Scan for the cell matching the given text and deliver its [X, Y] coordinate at center. 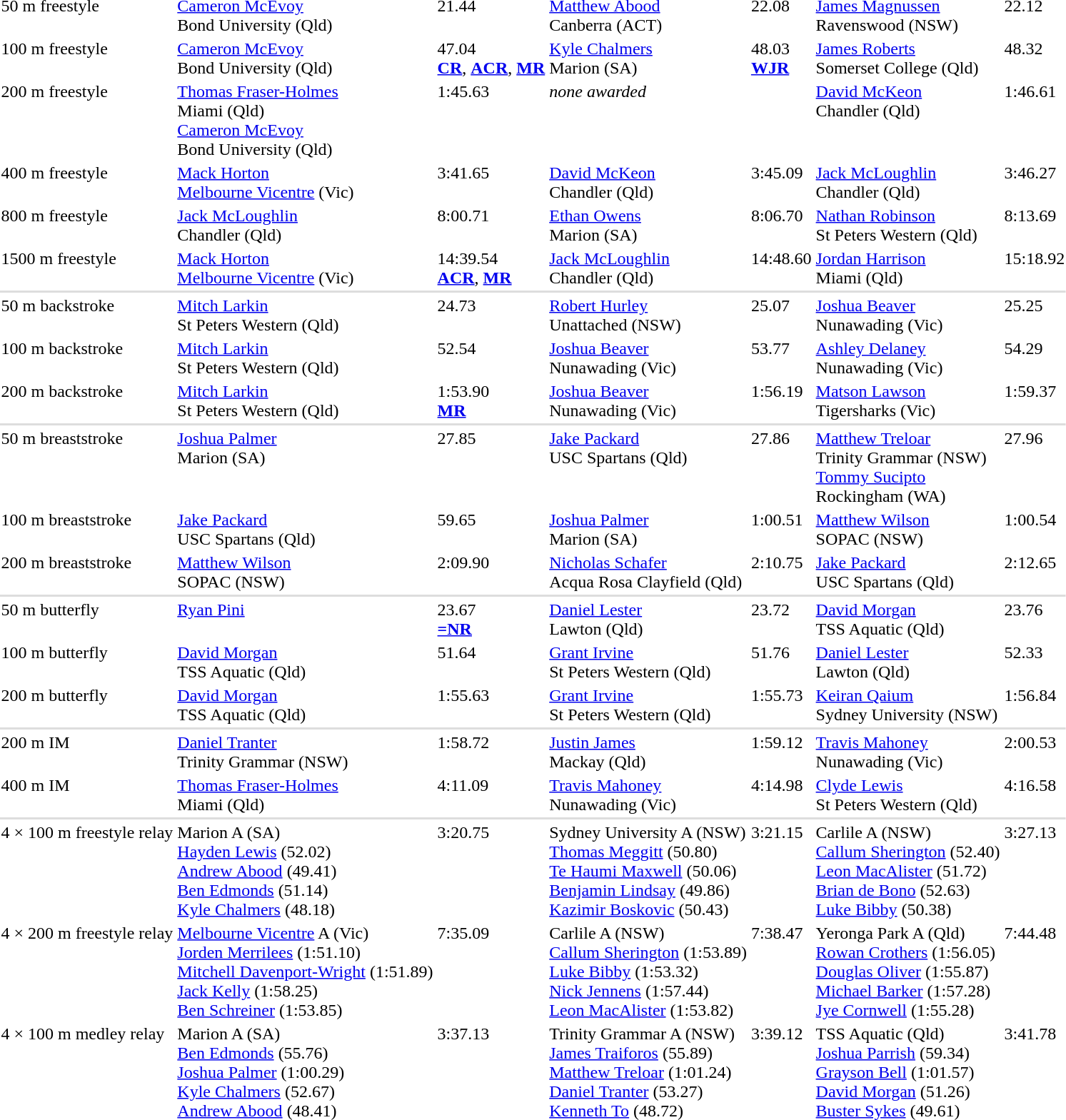
4:11.09 [491, 795]
27.96 [1035, 467]
4 × 100 m freestyle relay [87, 871]
14:39.54ACR, MR [491, 268]
Yeronga Park A (Qld)Rowan Crothers (1:56.05)Douglas Oliver (1:55.87)Michael Barker (1:57.28)Jye Cornwell (1:55.28) [908, 972]
Justin JamesMackay (Qld) [648, 752]
25.07 [781, 316]
27.85 [491, 467]
23.72 [781, 620]
1:58.72 [491, 752]
7:38.47 [781, 972]
48.32 [1035, 59]
Robert HurleyUnattached (NSW) [648, 316]
Thomas Fraser-HolmesMiami (Qld)Cameron McEvoyBond University (Qld) [306, 120]
200 m IM [87, 752]
100 m breaststroke [87, 530]
3:20.75 [491, 871]
2:10.75 [781, 572]
27.86 [781, 467]
3:27.13 [1035, 871]
48.03WJR [781, 59]
54.29 [1035, 358]
Nicholas SchaferAcqua Rosa Clayfield (Qld) [648, 572]
1:46.61 [1035, 120]
1:53.90MR [491, 401]
8:13.69 [1035, 226]
50 m breaststroke [87, 467]
8:00.71 [491, 226]
3:46.27 [1035, 183]
Cameron McEvoyBond University (Qld) [306, 59]
Carlile A (NSW)Callum Sherington (52.40)Leon MacAlister (51.72)Brian de Bono (52.63)Luke Bibby (50.38) [908, 871]
4 × 200 m freestyle relay [87, 972]
7:35.09 [491, 972]
200 m breaststroke [87, 572]
3:21.15 [781, 871]
Jordan HarrisonMiami (Qld) [908, 268]
400 m freestyle [87, 183]
1:59.37 [1035, 401]
James RobertsSomerset College (Qld) [908, 59]
Keiran QaiumSydney University (NSW) [908, 705]
100 m butterfly [87, 662]
Clyde LewisSt Peters Western (Qld) [908, 795]
none awarded [680, 120]
4:14.98 [781, 795]
52.54 [491, 358]
53.77 [781, 358]
47.04CR, ACR, MR [491, 59]
Melbourne Vicentre A (Vic)Jorden Merrilees (1:51.10)Mitchell Davenport-Wright (1:51.89)Jack Kelly (1:58.25)Ben Schreiner (1:53.85) [306, 972]
50 m butterfly [87, 620]
51.64 [491, 662]
8:06.70 [781, 226]
2:12.65 [1035, 572]
Carlile A (NSW)Callum Sherington (1:53.89)Luke Bibby (1:53.32)Nick Jennens (1:57.44)Leon MacAlister (1:53.82) [648, 972]
800 m freestyle [87, 226]
59.65 [491, 530]
2:09.90 [491, 572]
Thomas Fraser-HolmesMiami (Qld) [306, 795]
Ryan Pini [306, 620]
23.76 [1035, 620]
52.33 [1035, 662]
1:55.73 [781, 705]
Nathan RobinsonSt Peters Western (Qld) [908, 226]
1:59.12 [781, 752]
1:55.63 [491, 705]
Ethan OwensMarion (SA) [648, 226]
Matson LawsonTigersharks (Vic) [908, 401]
24.73 [491, 316]
1:45.63 [491, 120]
Marion A (SA)Hayden Lewis (52.02)Andrew Abood (49.41)Ben Edmonds (51.14)Kyle Chalmers (48.18) [306, 871]
Ashley DelaneyNunawading (Vic) [908, 358]
50 m backstroke [87, 316]
100 m backstroke [87, 358]
23.67=NR [491, 620]
400 m IM [87, 795]
1:00.54 [1035, 530]
1:56.84 [1035, 705]
4:16.58 [1035, 795]
Sydney University A (NSW)Thomas Meggitt (50.80)Te Haumi Maxwell (50.06)Benjamin Lindsay (49.86)Kazimir Boskovic (50.43) [648, 871]
200 m backstroke [87, 401]
Kyle ChalmersMarion (SA) [648, 59]
100 m freestyle [87, 59]
14:48.60 [781, 268]
1:56.19 [781, 401]
2:00.53 [1035, 752]
25.25 [1035, 316]
15:18.92 [1035, 268]
Daniel TranterTrinity Grammar (NSW) [306, 752]
7:44.48 [1035, 972]
51.76 [781, 662]
Matthew TreloarTrinity Grammar (NSW)Tommy SuciptoRockingham (WA) [908, 467]
3:45.09 [781, 183]
1500 m freestyle [87, 268]
200 m freestyle [87, 120]
200 m butterfly [87, 705]
3:41.65 [491, 183]
1:00.51 [781, 530]
